Output the (X, Y) coordinate of the center of the cell containing the given text.  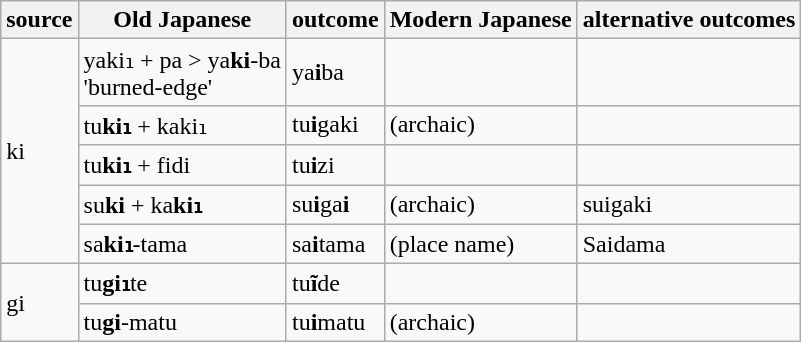
tuizi (335, 165)
tuimatu (335, 322)
saki₁-tama (182, 244)
alternative outcomes (689, 20)
tuki₁ + fidi (182, 165)
ki (40, 152)
suki + kaki₁ (182, 204)
tugi-matu (182, 322)
tuki₁ + kaki₁ (182, 125)
saitama (335, 244)
tuigaki (335, 125)
suigaki (689, 204)
source (40, 20)
outcome (335, 20)
yaki₁ + pa > yaki-ba 'burned-edge' (182, 72)
(place name) (480, 244)
tuĩde (335, 284)
gi (40, 303)
tugi₁te (182, 284)
suigai (335, 204)
Modern Japanese (480, 20)
yaiba (335, 72)
Old Japanese (182, 20)
Saidama (689, 244)
